Provide the [x, y] coordinate of the cell's center where the given text is located.  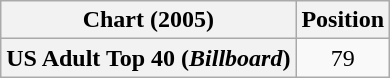
Position [343, 20]
US Adult Top 40 (Billboard) [148, 58]
79 [343, 58]
Chart (2005) [148, 20]
